From the cell containing the given text, extract its center point as [X, Y] coordinate. 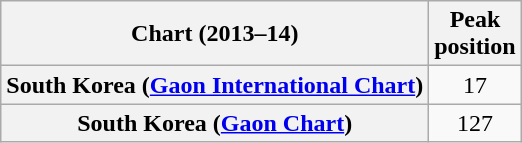
Chart (2013–14) [215, 34]
17 [475, 85]
South Korea (Gaon International Chart) [215, 85]
South Korea (Gaon Chart) [215, 123]
127 [475, 123]
Peakposition [475, 34]
